Capture the cell that displays the provided text and extract its (X, Y) central coordinate. 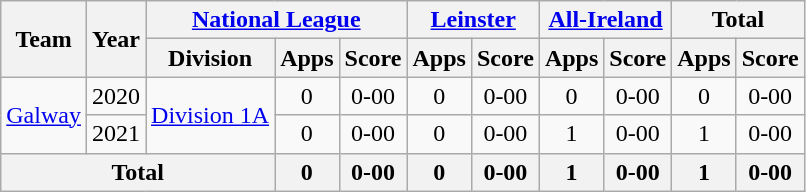
Division (210, 58)
National League (276, 20)
All-Ireland (605, 20)
2020 (116, 96)
Team (44, 39)
Galway (44, 115)
Year (116, 39)
Division 1A (210, 115)
2021 (116, 134)
Leinster (473, 20)
